Provide the (x, y) coordinate of the cell's center where the given text is located.  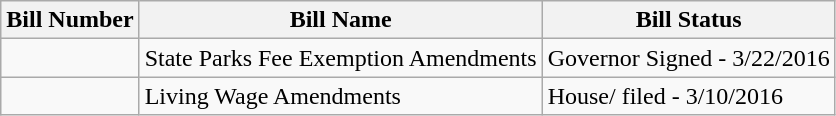
House/ filed - 3/10/2016 (688, 96)
Governor Signed - 3/22/2016 (688, 58)
Bill Status (688, 20)
Living Wage Amendments (340, 96)
Bill Name (340, 20)
Bill Number (70, 20)
State Parks Fee Exemption Amendments (340, 58)
